Extract the [X, Y] coordinate from the center of the cell holding the provided text.  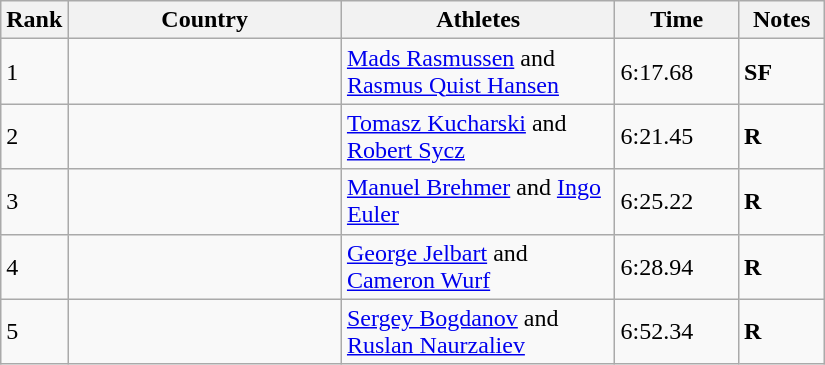
6:25.22 [677, 202]
George Jelbart and Cameron Wurf [478, 266]
5 [34, 332]
Country [205, 20]
Sergey Bogdanov and Ruslan Naurzaliev [478, 332]
Notes [782, 20]
SF [782, 72]
6:28.94 [677, 266]
3 [34, 202]
Tomasz Kucharski and Robert Sycz [478, 136]
Athletes [478, 20]
2 [34, 136]
Manuel Brehmer and Ingo Euler [478, 202]
Rank [34, 20]
1 [34, 72]
6:52.34 [677, 332]
4 [34, 266]
Time [677, 20]
6:17.68 [677, 72]
Mads Rasmussen and Rasmus Quist Hansen [478, 72]
6:21.45 [677, 136]
